From the cell containing the given text, extract its center point as [x, y] coordinate. 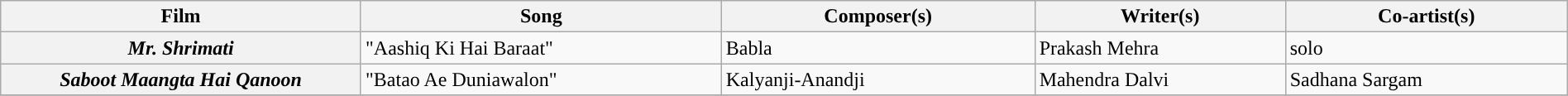
Saboot Maangta Hai Qanoon [181, 79]
Composer(s) [878, 17]
Sadhana Sargam [1426, 79]
Writer(s) [1159, 17]
Film [181, 17]
Prakash Mehra [1159, 48]
"Batao Ae Duniawalon" [541, 79]
Co-artist(s) [1426, 17]
Kalyanji-Anandji [878, 79]
Mahendra Dalvi [1159, 79]
Mr. Shrimati [181, 48]
solo [1426, 48]
Song [541, 17]
Babla [878, 48]
"Aashiq Ki Hai Baraat" [541, 48]
